Output the (X, Y) coordinate of the center of the cell containing the given text.  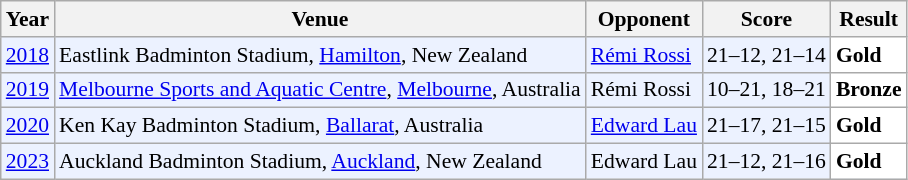
2018 (28, 55)
Year (28, 19)
Eastlink Badminton Stadium, Hamilton, New Zealand (320, 55)
Result (869, 19)
Venue (320, 19)
Bronze (869, 90)
10–21, 18–21 (766, 90)
2019 (28, 90)
21–12, 21–14 (766, 55)
Melbourne Sports and Aquatic Centre, Melbourne, Australia (320, 90)
21–17, 21–15 (766, 126)
Auckland Badminton Stadium, Auckland, New Zealand (320, 162)
Ken Kay Badminton Stadium, Ballarat, Australia (320, 126)
Score (766, 19)
21–12, 21–16 (766, 162)
2020 (28, 126)
Opponent (644, 19)
2023 (28, 162)
